Return the [X, Y] coordinate for the center point of the cell that contains the specified text.  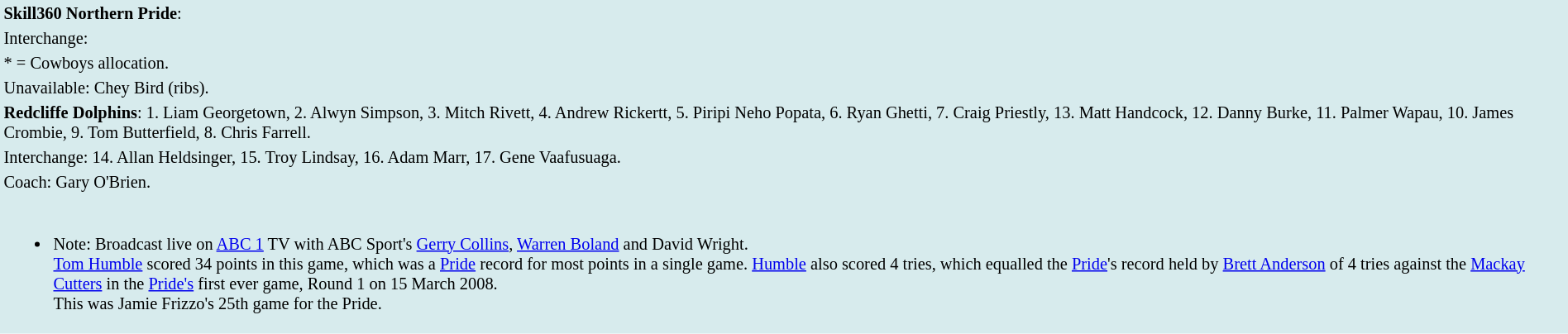
Coach: Gary O'Brien. [784, 182]
Interchange: 14. Allan Heldsinger, 15. Troy Lindsay, 16. Adam Marr, 17. Gene Vaafusuaga. [784, 157]
* = Cowboys allocation. [784, 63]
Unavailable: Chey Bird (ribs). [784, 88]
Interchange: [784, 38]
Skill360 Northern Pride: [784, 13]
